Pinpoint the cell where the given text exists, returning its (x, y) midpoint coordinate. 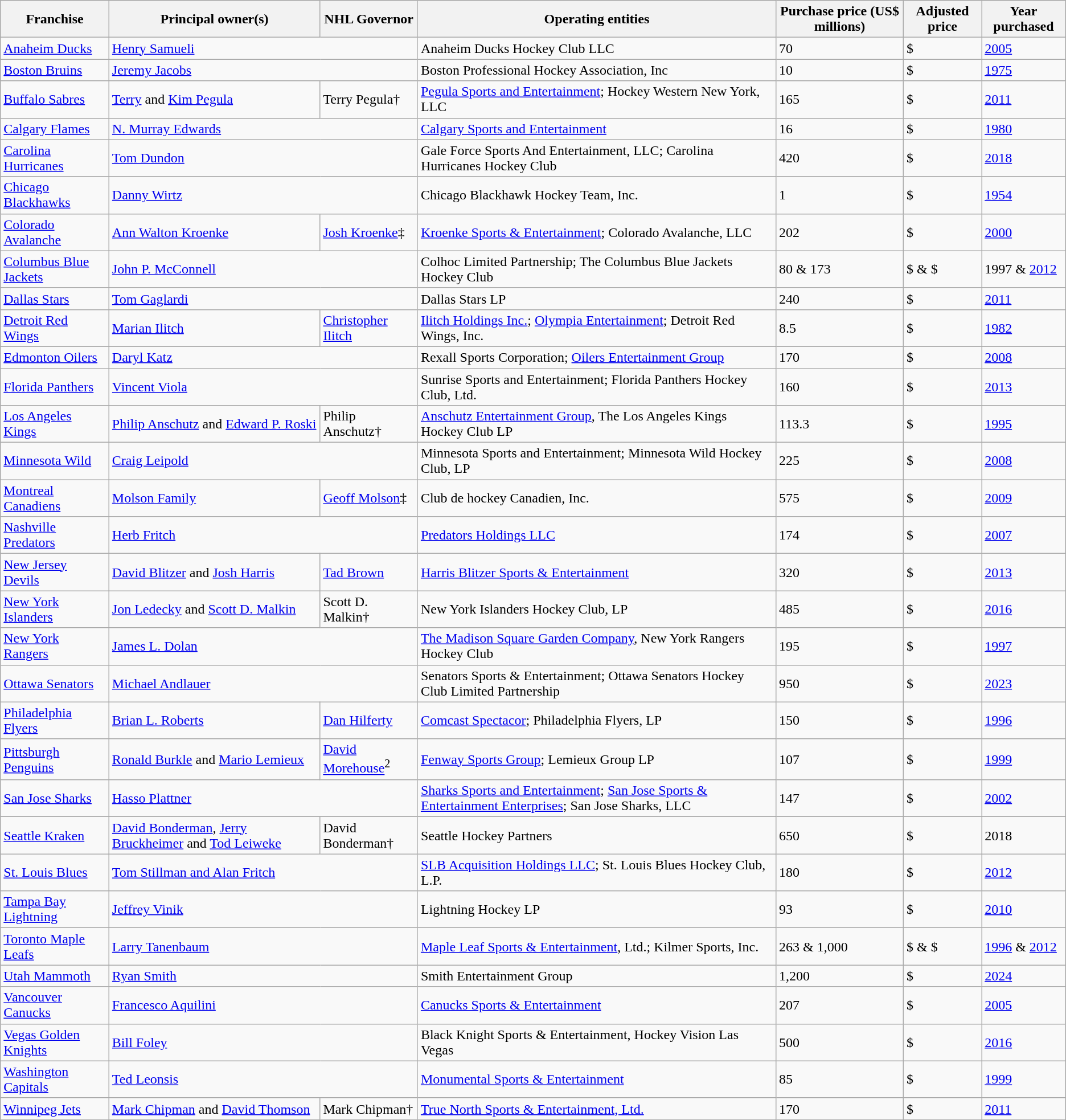
202 (839, 232)
Sharks Sports and Entertainment; San Jose Sports & Entertainment Enterprises; San Jose Sharks, LLC (597, 799)
950 (839, 684)
1 (839, 195)
1975 (1024, 70)
Pittsburgh Penguins (55, 759)
Terry Pegula† (369, 99)
Mark Chipman and David Thomson (214, 1109)
2024 (1024, 976)
Scott D. Malkin† (369, 610)
Edmonton Oilers (55, 357)
Chicago Blackhawk Hockey Team, Inc. (597, 195)
San Jose Sharks (55, 799)
165 (839, 99)
Bill Foley (263, 1043)
Ryan Smith (263, 976)
Winnipeg Jets (55, 1109)
80 & 173 (839, 269)
70 (839, 48)
Tom Gaglardi (263, 299)
Marian Ilitch (214, 328)
Ilitch Holdings Inc.; Olympia Entertainment; Detroit Red Wings, Inc. (597, 328)
1997 & 2012 (1024, 269)
2023 (1024, 684)
New York Islanders Hockey Club, LP (597, 610)
Dallas Stars LP (597, 299)
Franchise (55, 19)
New York Islanders (55, 610)
Dan Hilferty (369, 720)
16 (839, 129)
Vegas Golden Knights (55, 1043)
Seattle Kraken (55, 835)
Buffalo Sabres (55, 99)
Tampa Bay Lightning (55, 909)
David Blitzer and Josh Harris (214, 572)
Jeffrey Vinik (263, 909)
Comcast Spectacor; Philadelphia Flyers, LP (597, 720)
Mark Chipman† (369, 1109)
Boston Professional Hockey Association, Inc (597, 70)
485 (839, 610)
Los Angeles Kings (55, 424)
2000 (1024, 232)
500 (839, 1043)
2009 (1024, 498)
Tom Dundon (263, 158)
Fenway Sports Group; Lemieux Group LP (597, 759)
1980 (1024, 129)
1954 (1024, 195)
Montreal Canadiens (55, 498)
David Morehouse2 (369, 759)
Anaheim Ducks Hockey Club LLC (597, 48)
Toronto Maple Leafs (55, 947)
Michael Andlauer (263, 684)
1982 (1024, 328)
Jon Ledecky and Scott D. Malkin (214, 610)
420 (839, 158)
Principal owner(s) (214, 19)
Hasso Plattner (263, 799)
263 & 1,000 (839, 947)
Josh Kroenke‡ (369, 232)
225 (839, 461)
Columbus Blue Jackets (55, 269)
Carolina Hurricanes (55, 158)
85 (839, 1079)
Brian L. Roberts (214, 720)
Ann Walton Kroenke (214, 232)
147 (839, 799)
Ottawa Senators (55, 684)
Monumental Sports & Entertainment (597, 1079)
Gale Force Sports And Entertainment, LLC; Carolina Hurricanes Hockey Club (597, 158)
1,200 (839, 976)
Harris Blitzer Sports & Entertainment (597, 572)
Colhoc Limited Partnership; The Columbus Blue Jackets Hockey Club (597, 269)
David Bonderman, Jerry Bruckheimer and Tod Leiweke (214, 835)
2010 (1024, 909)
160 (839, 386)
Purchase price (US$ millions) (839, 19)
Pegula Sports and Entertainment; Hockey Western New York, LLC (597, 99)
Sunrise Sports and Entertainment; Florida Panthers Hockey Club, Ltd. (597, 386)
Tad Brown (369, 572)
N. Murray Edwards (263, 129)
Christopher Ilitch (369, 328)
New York Rangers (55, 646)
Utah Mammoth (55, 976)
Vancouver Canucks (55, 1005)
New Jersey Devils (55, 572)
2002 (1024, 799)
Philip Anschutz and Edward P. Roski (214, 424)
207 (839, 1005)
Minnesota Sports and Entertainment; Minnesota Wild Hockey Club, LP (597, 461)
Calgary Flames (55, 129)
Smith Entertainment Group (597, 976)
Maple Leaf Sports & Entertainment, Ltd.; Kilmer Sports, Inc. (597, 947)
1995 (1024, 424)
True North Sports & Entertainment, Ltd. (597, 1109)
Washington Capitals (55, 1079)
David Bonderman† (369, 835)
SLB Acquisition Holdings LLC; St. Louis Blues Hockey Club, L.P. (597, 873)
93 (839, 909)
180 (839, 873)
Terry and Kim Pegula (214, 99)
St. Louis Blues (55, 873)
Ronald Burkle and Mario Lemieux (214, 759)
Philip Anschutz† (369, 424)
Senators Sports & Entertainment; Ottawa Senators Hockey Club Limited Partnership (597, 684)
Club de hockey Canadien, Inc. (597, 498)
Year purchased (1024, 19)
575 (839, 498)
1996 (1024, 720)
150 (839, 720)
1997 (1024, 646)
195 (839, 646)
Dallas Stars (55, 299)
Philadelphia Flyers (55, 720)
Operating entities (597, 19)
Detroit Red Wings (55, 328)
2012 (1024, 873)
Anschutz Entertainment Group, The Los Angeles Kings Hockey Club LP (597, 424)
Rexall Sports Corporation; Oilers Entertainment Group (597, 357)
John P. McConnell (263, 269)
Ted Leonsis (263, 1079)
Nashville Predators (55, 536)
Chicago Blackhawks (55, 195)
Vincent Viola (263, 386)
Adjusted price (942, 19)
320 (839, 572)
Calgary Sports and Entertainment (597, 129)
Canucks Sports & Entertainment (597, 1005)
Anaheim Ducks (55, 48)
2007 (1024, 536)
Larry Tanenbaum (263, 947)
Black Knight Sports & Entertainment, Hockey Vision Las Vegas (597, 1043)
650 (839, 835)
Craig Leipold (263, 461)
Herb Fritch (263, 536)
Geoff Molson‡ (369, 498)
Molson Family (214, 498)
113.3 (839, 424)
1996 & 2012 (1024, 947)
Minnesota Wild (55, 461)
Danny Wirtz (263, 195)
Boston Bruins (55, 70)
Lightning Hockey LP (597, 909)
Colorado Avalanche (55, 232)
Seattle Hockey Partners (597, 835)
174 (839, 536)
James L. Dolan (263, 646)
Jeremy Jacobs (263, 70)
Tom Stillman and Alan Fritch (263, 873)
NHL Governor (369, 19)
Kroenke Sports & Entertainment; Colorado Avalanche, LLC (597, 232)
107 (839, 759)
Daryl Katz (263, 357)
8.5 (839, 328)
Predators Holdings LLC (597, 536)
Florida Panthers (55, 386)
Henry Samueli (263, 48)
10 (839, 70)
Francesco Aquilini (263, 1005)
The Madison Square Garden Company, New York Rangers Hockey Club (597, 646)
240 (839, 299)
